Identify which cell holds the provided text, then report its [X, Y] central coordinate. 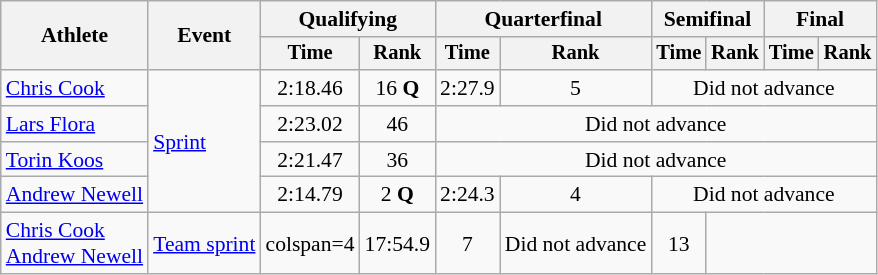
2:18.46 [310, 88]
36 [398, 160]
13 [678, 244]
Torin Koos [74, 160]
Team sprint [204, 244]
2:23.02 [310, 124]
Lars Flora [74, 124]
5 [576, 88]
Event [204, 36]
46 [398, 124]
16 Q [398, 88]
Athlete [74, 36]
2:14.79 [310, 195]
4 [576, 195]
2 Q [398, 195]
Chris Cook [74, 88]
colspan=4 [310, 244]
Andrew Newell [74, 195]
Final [820, 19]
2:27.9 [468, 88]
7 [468, 244]
Semifinal [707, 19]
Chris CookAndrew Newell [74, 244]
Qualifying [348, 19]
Quarterfinal [543, 19]
2:24.3 [468, 195]
Sprint [204, 141]
2:21.47 [310, 160]
17:54.9 [398, 244]
